From the cell containing the given text, extract its center point as (x, y) coordinate. 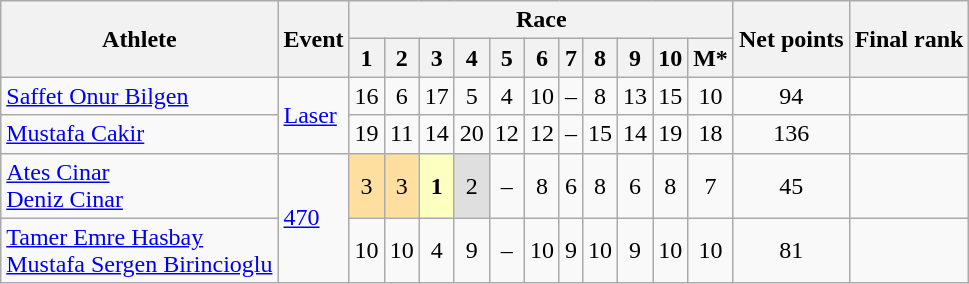
Race (541, 20)
Athlete (140, 39)
Final rank (909, 39)
Mustafa Cakir (140, 134)
M* (711, 58)
Event (314, 39)
136 (791, 134)
81 (791, 250)
470 (314, 218)
17 (436, 96)
Tamer Emre HasbayMustafa Sergen Birincioglu (140, 250)
94 (791, 96)
11 (402, 134)
18 (711, 134)
Saffet Onur Bilgen (140, 96)
13 (636, 96)
Laser (314, 115)
45 (791, 186)
Ates CinarDeniz Cinar (140, 186)
Net points (791, 39)
16 (366, 96)
20 (472, 134)
